From the cell containing the given text, extract its center point as [X, Y] coordinate. 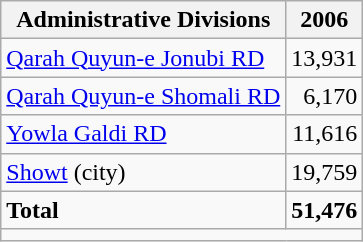
Total [144, 210]
51,476 [324, 210]
19,759 [324, 172]
11,616 [324, 134]
Qarah Quyun-e Jonubi RD [144, 58]
Yowla Galdi RD [144, 134]
13,931 [324, 58]
Administrative Divisions [144, 20]
6,170 [324, 96]
Showt (city) [144, 172]
2006 [324, 20]
Qarah Quyun-e Shomali RD [144, 96]
